Search for the cell housing the specified text and yield its [x, y] center coordinate. 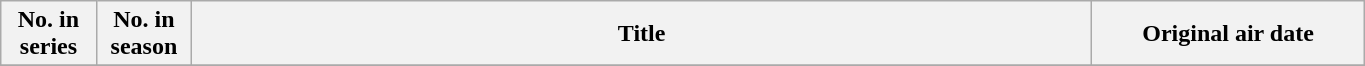
No. inseries [48, 34]
Original air date [1228, 34]
No. inseason [144, 34]
Title [642, 34]
